Output the (X, Y) coordinate of the center of the cell containing the given text.  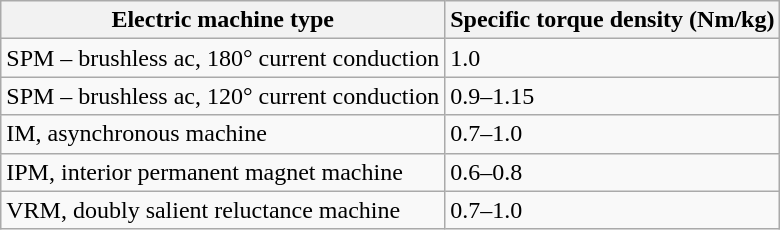
SPM – brushless ac, 120° current conduction (223, 96)
0.9–1.15 (612, 96)
VRM, doubly salient reluctance machine (223, 210)
Electric machine type (223, 20)
IPM, interior permanent magnet machine (223, 172)
SPM – brushless ac, 180° current conduction (223, 58)
0.6–0.8 (612, 172)
Specific torque density (Nm/kg) (612, 20)
1.0 (612, 58)
IM, asynchronous machine (223, 134)
